From the cell containing the given text, extract its center point as (X, Y) coordinate. 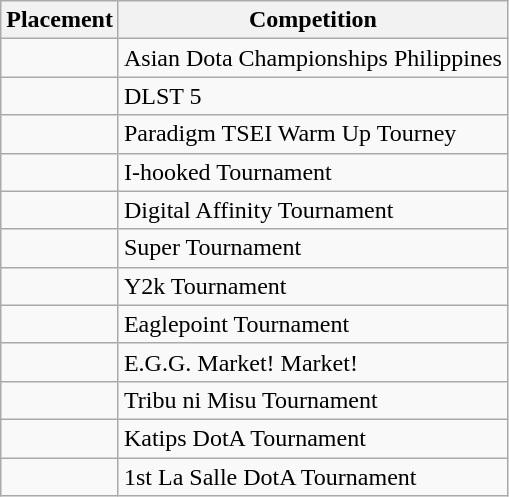
E.G.G. Market! Market! (312, 362)
Y2k Tournament (312, 286)
Paradigm TSEI Warm Up Tourney (312, 134)
Placement (60, 20)
1st La Salle DotA Tournament (312, 477)
Competition (312, 20)
Tribu ni Misu Tournament (312, 400)
Digital Affinity Tournament (312, 210)
Super Tournament (312, 248)
Eaglepoint Tournament (312, 324)
DLST 5 (312, 96)
Asian Dota Championships Philippines (312, 58)
Katips DotA Tournament (312, 438)
I-hooked Tournament (312, 172)
